Locate the cell with the specified text and output its (X, Y) center coordinate. 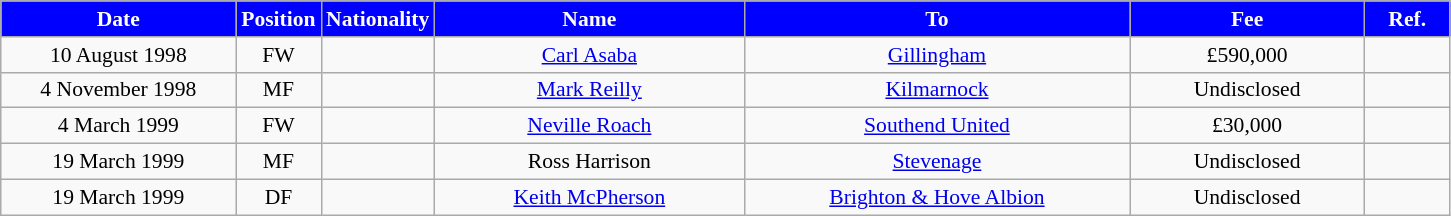
Date (118, 19)
Position (278, 19)
Southend United (936, 126)
Ross Harrison (589, 162)
Keith McPherson (589, 197)
Fee (1248, 19)
Brighton & Hove Albion (936, 197)
£590,000 (1248, 55)
Name (589, 19)
4 March 1999 (118, 126)
Gillingham (936, 55)
£30,000 (1248, 126)
Carl Asaba (589, 55)
Nationality (378, 19)
Stevenage (936, 162)
Ref. (1408, 19)
DF (278, 197)
Neville Roach (589, 126)
4 November 1998 (118, 90)
To (936, 19)
Mark Reilly (589, 90)
10 August 1998 (118, 55)
Kilmarnock (936, 90)
